Pinpoint the cell where the given text exists, returning its (X, Y) midpoint coordinate. 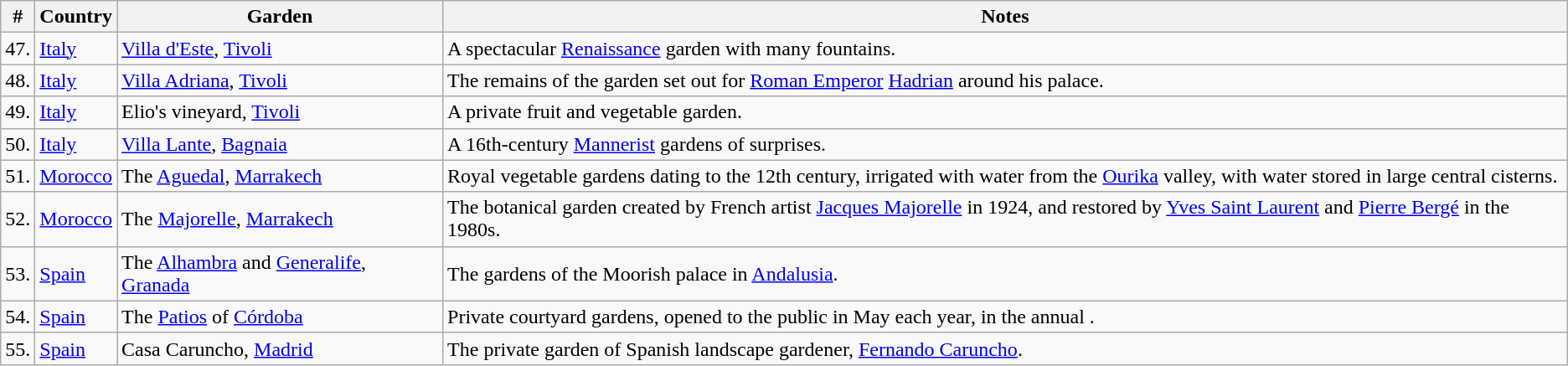
Villa Adriana, Tivoli (280, 80)
50. (18, 144)
The gardens of the Moorish palace in Andalusia. (1005, 273)
54. (18, 317)
Country (76, 17)
53. (18, 273)
Royal vegetable gardens dating to the 12th century, irrigated with water from the Ourika valley, with water stored in large central cisterns. (1005, 176)
Garden (280, 17)
The Alhambra and Generalife, Granada (280, 273)
48. (18, 80)
Private courtyard gardens, opened to the public in May each year, in the annual . (1005, 317)
55. (18, 348)
49. (18, 112)
The Aguedal, Marrakech (280, 176)
51. (18, 176)
The private garden of Spanish landscape gardener, Fernando Caruncho. (1005, 348)
The Majorelle, Marrakech (280, 219)
52. (18, 219)
47. (18, 49)
A 16th-century Mannerist gardens of surprises. (1005, 144)
# (18, 17)
Notes (1005, 17)
Villa d'Este, Tivoli (280, 49)
Elio's vineyard, Tivoli (280, 112)
The Patios of Córdoba (280, 317)
The botanical garden created by French artist Jacques Majorelle in 1924, and restored by Yves Saint Laurent and Pierre Bergé in the 1980s. (1005, 219)
Villa Lante, Bagnaia (280, 144)
A spectacular Renaissance garden with many fountains. (1005, 49)
The remains of the garden set out for Roman Emperor Hadrian around his palace. (1005, 80)
A private fruit and vegetable garden. (1005, 112)
Casa Caruncho, Madrid (280, 348)
